Return the [X, Y] coordinate for the center point of the cell that contains the specified text.  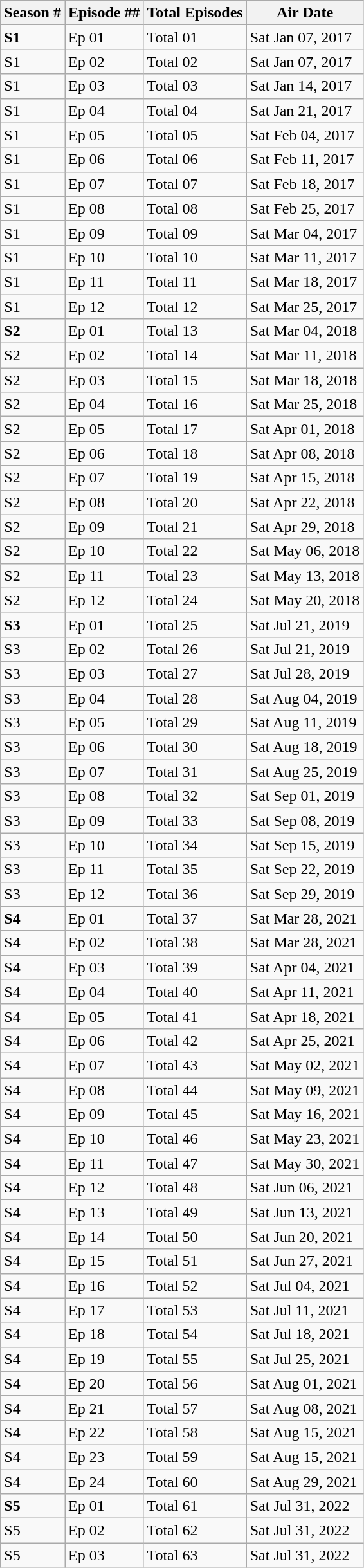
Sat Aug 18, 2019 [305, 747]
Sat Mar 18, 2018 [305, 380]
Sat Aug 29, 2021 [305, 1481]
Total 01 [195, 37]
Sat Aug 25, 2019 [305, 772]
Total 05 [195, 135]
Total 02 [195, 62]
Total 30 [195, 747]
Total 60 [195, 1481]
Sat Jan 21, 2017 [305, 111]
Ep 21 [104, 1408]
Total 56 [195, 1383]
Total 43 [195, 1065]
Sat May 02, 2021 [305, 1065]
Ep 17 [104, 1310]
Season # [33, 13]
Total 07 [195, 184]
Sat Jul 28, 2019 [305, 673]
Sat Apr 04, 2021 [305, 967]
Total 08 [195, 208]
Total 28 [195, 698]
Total 27 [195, 673]
Ep 18 [104, 1335]
Total 10 [195, 257]
Sat Feb 04, 2017 [305, 135]
Total 39 [195, 967]
Total 48 [195, 1188]
Ep 22 [104, 1432]
Sat Feb 11, 2017 [305, 160]
Sat Mar 04, 2017 [305, 233]
Sat Apr 08, 2018 [305, 453]
Total 51 [195, 1261]
Sat Sep 08, 2019 [305, 821]
Total 03 [195, 86]
Total 23 [195, 576]
Sat Jul 11, 2021 [305, 1310]
Total 40 [195, 992]
Sat Apr 11, 2021 [305, 992]
Total 14 [195, 356]
Sat Sep 22, 2019 [305, 870]
Total 52 [195, 1286]
Total 61 [195, 1506]
Sat Mar 25, 2018 [305, 405]
Sat May 30, 2021 [305, 1163]
Sat May 20, 2018 [305, 600]
Total 22 [195, 551]
Sat Aug 11, 2019 [305, 723]
Sat Jul 04, 2021 [305, 1286]
Sat Jul 18, 2021 [305, 1335]
Sat Mar 25, 2017 [305, 307]
Total 20 [195, 502]
Total 24 [195, 600]
Total 21 [195, 527]
Total 46 [195, 1139]
Sat Sep 15, 2019 [305, 845]
Ep 15 [104, 1261]
Total 54 [195, 1335]
Sat Apr 01, 2018 [305, 429]
Total 19 [195, 478]
Total 06 [195, 160]
Episode ## [104, 13]
Ep 13 [104, 1212]
Total 09 [195, 233]
Total 37 [195, 918]
Sat Mar 11, 2018 [305, 356]
Total 49 [195, 1212]
Total 59 [195, 1457]
Total 29 [195, 723]
Total 44 [195, 1090]
Total 25 [195, 624]
Total 18 [195, 453]
Total 41 [195, 1016]
Sat Apr 25, 2021 [305, 1041]
Total 12 [195, 307]
Ep 16 [104, 1286]
Total 45 [195, 1115]
Total 32 [195, 796]
Sat Sep 01, 2019 [305, 796]
Sat May 16, 2021 [305, 1115]
Total 57 [195, 1408]
Ep 23 [104, 1457]
Ep 19 [104, 1359]
Sat May 13, 2018 [305, 576]
Total 26 [195, 649]
Sat Aug 08, 2021 [305, 1408]
Sat Feb 25, 2017 [305, 208]
Sat May 06, 2018 [305, 551]
Sat May 23, 2021 [305, 1139]
Sat Apr 15, 2018 [305, 478]
Sat Jun 27, 2021 [305, 1261]
Total 35 [195, 870]
Total 13 [195, 331]
Total 62 [195, 1531]
Total 15 [195, 380]
Sat Apr 29, 2018 [305, 527]
Total 58 [195, 1432]
Total 63 [195, 1555]
Sat Aug 01, 2021 [305, 1383]
Total Episodes [195, 13]
Sat Mar 11, 2017 [305, 257]
Sat Jan 14, 2017 [305, 86]
Total 36 [195, 894]
Sat Aug 04, 2019 [305, 698]
Ep 14 [104, 1237]
Total 11 [195, 282]
Sat Feb 18, 2017 [305, 184]
Sat Mar 18, 2017 [305, 282]
Total 04 [195, 111]
Total 53 [195, 1310]
Total 33 [195, 821]
Total 55 [195, 1359]
Total 42 [195, 1041]
Total 17 [195, 429]
Total 31 [195, 772]
Total 34 [195, 845]
Sat Jun 13, 2021 [305, 1212]
Total 50 [195, 1237]
Sat Sep 29, 2019 [305, 894]
Ep 20 [104, 1383]
Sat Jul 25, 2021 [305, 1359]
Sat May 09, 2021 [305, 1090]
Sat Jun 06, 2021 [305, 1188]
Total 16 [195, 405]
Total 38 [195, 943]
Air Date [305, 13]
Sat Mar 04, 2018 [305, 331]
Ep 24 [104, 1481]
Sat Apr 22, 2018 [305, 502]
Total 47 [195, 1163]
Sat Jun 20, 2021 [305, 1237]
Sat Apr 18, 2021 [305, 1016]
